Provide the (X, Y) coordinate of the cell's center where the given text is located.  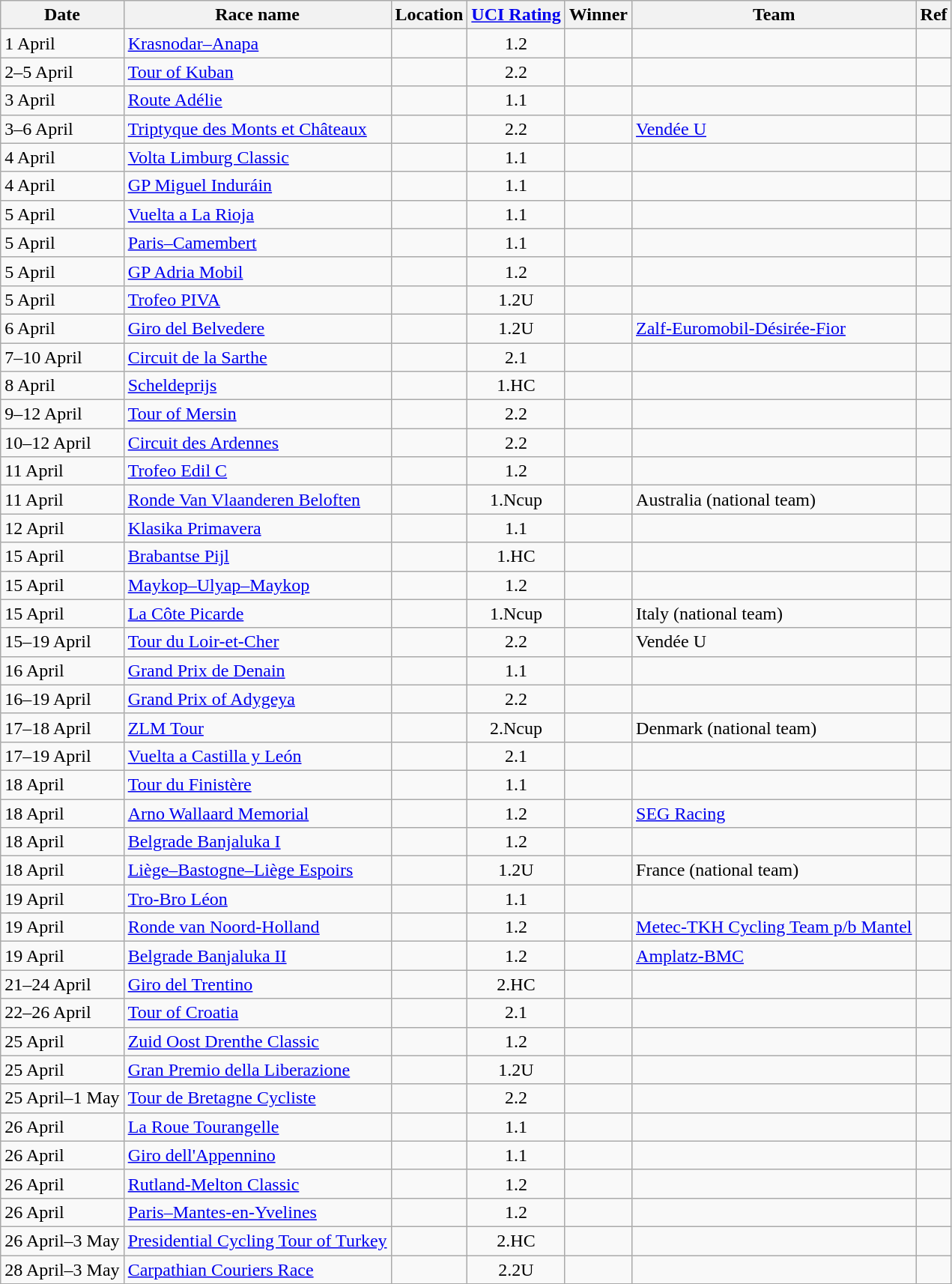
26 April–3 May (62, 1241)
Ronde van Noord-Holland (258, 927)
Giro dell'Appennino (258, 1155)
17–19 April (62, 756)
Ref (933, 15)
Amplatz-BMC (774, 956)
3 April (62, 100)
15–19 April (62, 642)
28 April–3 May (62, 1270)
Ronde Van Vlaanderen Beloften (258, 500)
Brabantse Pijl (258, 557)
Zalf-Euromobil-Désirée-Fior (774, 328)
Tour du Loir-et-Cher (258, 642)
Giro del Trentino (258, 984)
Scheldeprijs (258, 386)
10–12 April (62, 443)
France (national team) (774, 870)
ZLM Tour (258, 727)
Grand Prix de Denain (258, 670)
UCI Rating (516, 15)
21–24 April (62, 984)
Team (774, 15)
25 April–1 May (62, 1098)
Location (429, 15)
8 April (62, 386)
Arno Wallaard Memorial (258, 813)
Tour of Kuban (258, 72)
2.Ncup (516, 727)
16–19 April (62, 699)
Vuelta a Castilla y León (258, 756)
Paris–Mantes-en-Yvelines (258, 1212)
La Roue Tourangelle (258, 1127)
17–18 April (62, 727)
Date (62, 15)
7–10 April (62, 357)
Klasika Primavera (258, 528)
Belgrade Banjaluka II (258, 956)
Carpathian Couriers Race (258, 1270)
3–6 April (62, 129)
Tour of Mersin (258, 414)
Krasnodar–Anapa (258, 43)
Tour of Croatia (258, 1013)
9–12 April (62, 414)
Tour de Bretagne Cycliste (258, 1098)
La Côte Picarde (258, 614)
Rutland-Melton Classic (258, 1184)
Paris–Camembert (258, 243)
Grand Prix of Adygeya (258, 699)
GP Miguel Induráin (258, 186)
Circuit de la Sarthe (258, 357)
Denmark (national team) (774, 727)
Volta Limburg Classic (258, 157)
2.2U (516, 1270)
Zuid Oost Drenthe Classic (258, 1041)
Presidential Cycling Tour of Turkey (258, 1241)
Maykop–Ulyap–Maykop (258, 585)
Trofeo Edil C (258, 471)
Triptyque des Monts et Châteaux (258, 129)
Trofeo PIVA (258, 300)
Vuelta a La Rioja (258, 214)
Winner (598, 15)
22–26 April (62, 1013)
GP Adria Mobil (258, 271)
Belgrade Banjaluka I (258, 842)
Tro-Bro Léon (258, 899)
Giro del Belvedere (258, 328)
Liège–Bastogne–Liège Espoirs (258, 870)
6 April (62, 328)
Gran Premio della Liberazione (258, 1070)
Tour du Finistère (258, 784)
16 April (62, 670)
Circuit des Ardennes (258, 443)
1 April (62, 43)
2–5 April (62, 72)
Route Adélie (258, 100)
Australia (national team) (774, 500)
Metec-TKH Cycling Team p/b Mantel (774, 927)
SEG Racing (774, 813)
Italy (national team) (774, 614)
12 April (62, 528)
Race name (258, 15)
